Pinpoint the cell where the given text exists, returning its [X, Y] midpoint coordinate. 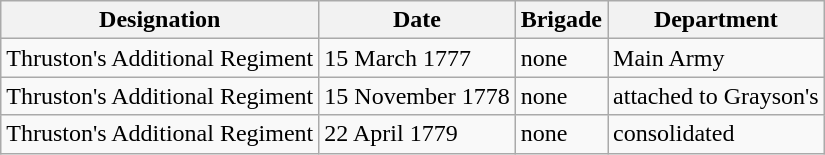
Brigade [561, 20]
Department [716, 20]
Main Army [716, 58]
attached to Grayson's [716, 96]
15 November 1778 [417, 96]
Date [417, 20]
Designation [160, 20]
22 April 1779 [417, 134]
15 March 1777 [417, 58]
consolidated [716, 134]
